Detect which cell encompasses the target text, then output its (x, y) center coordinate. 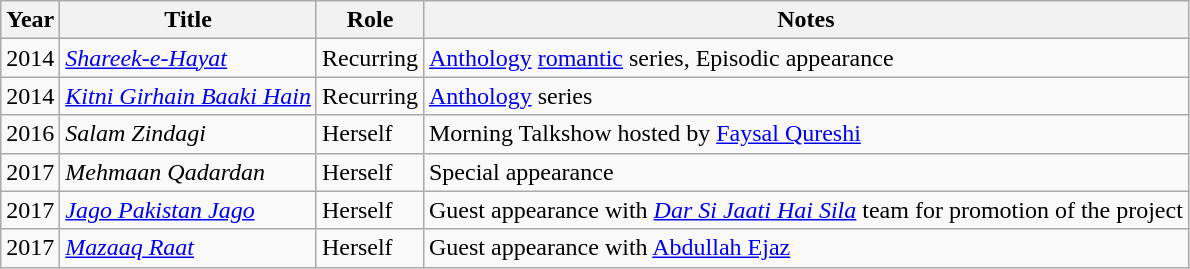
Kitni Girhain Baaki Hain (188, 96)
Salam Zindagi (188, 134)
Jago Pakistan Jago (188, 210)
Morning Talkshow hosted by Faysal Qureshi (806, 134)
Shareek-e-Hayat (188, 58)
Notes (806, 20)
2016 (30, 134)
Year (30, 20)
Title (188, 20)
Anthology series (806, 96)
Anthology romantic series, Episodic appearance (806, 58)
Mehmaan Qadardan (188, 172)
Mazaaq Raat (188, 248)
Guest appearance with Abdullah Ejaz (806, 248)
Special appearance (806, 172)
Guest appearance with Dar Si Jaati Hai Sila team for promotion of the project (806, 210)
Role (370, 20)
